Determine the [x, y] coordinate at the center of the cell enclosing the given text.  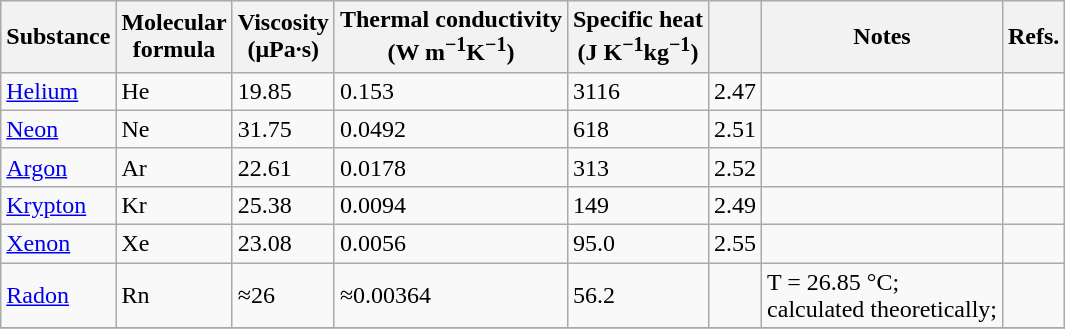
Xenon [58, 244]
2.51 [734, 129]
0.0094 [450, 205]
2.55 [734, 244]
0.153 [450, 91]
149 [638, 205]
Viscosity (μPa·s) [283, 37]
22.61 [283, 167]
Specific heat (J K−1kg−1) [638, 37]
0.0492 [450, 129]
Substance [58, 37]
0.0056 [450, 244]
25.38 [283, 205]
He [174, 91]
Kr [174, 205]
23.08 [283, 244]
≈26 [283, 296]
95.0 [638, 244]
Argon [58, 167]
Krypton [58, 205]
≈0.00364 [450, 296]
3116 [638, 91]
19.85 [283, 91]
Refs. [1033, 37]
31.75 [283, 129]
0.0178 [450, 167]
2.47 [734, 91]
2.49 [734, 205]
2.52 [734, 167]
Xe [174, 244]
Neon [58, 129]
313 [638, 167]
Molecular formula [174, 37]
56.2 [638, 296]
T = 26.85 °C; calculated theoretically; [882, 296]
618 [638, 129]
Helium [58, 91]
Ar [174, 167]
Radon [58, 296]
Rn [174, 296]
Notes [882, 37]
Thermal conductivity (W m−1K−1) [450, 37]
Ne [174, 129]
